Return (x, y) of the center of cell containing provided text 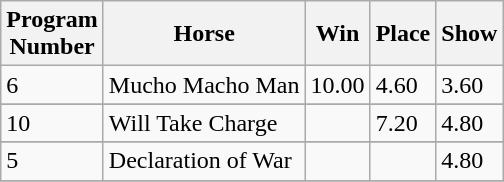
ProgramNumber (52, 34)
7.20 (403, 123)
Place (403, 34)
Will Take Charge (204, 123)
10.00 (338, 85)
3.60 (470, 85)
4.60 (403, 85)
Mucho Macho Man (204, 85)
Horse (204, 34)
Show (470, 34)
6 (52, 85)
Declaration of War (204, 161)
5 (52, 161)
10 (52, 123)
Win (338, 34)
